Detect which cell encompasses the target text, then output its [x, y] center coordinate. 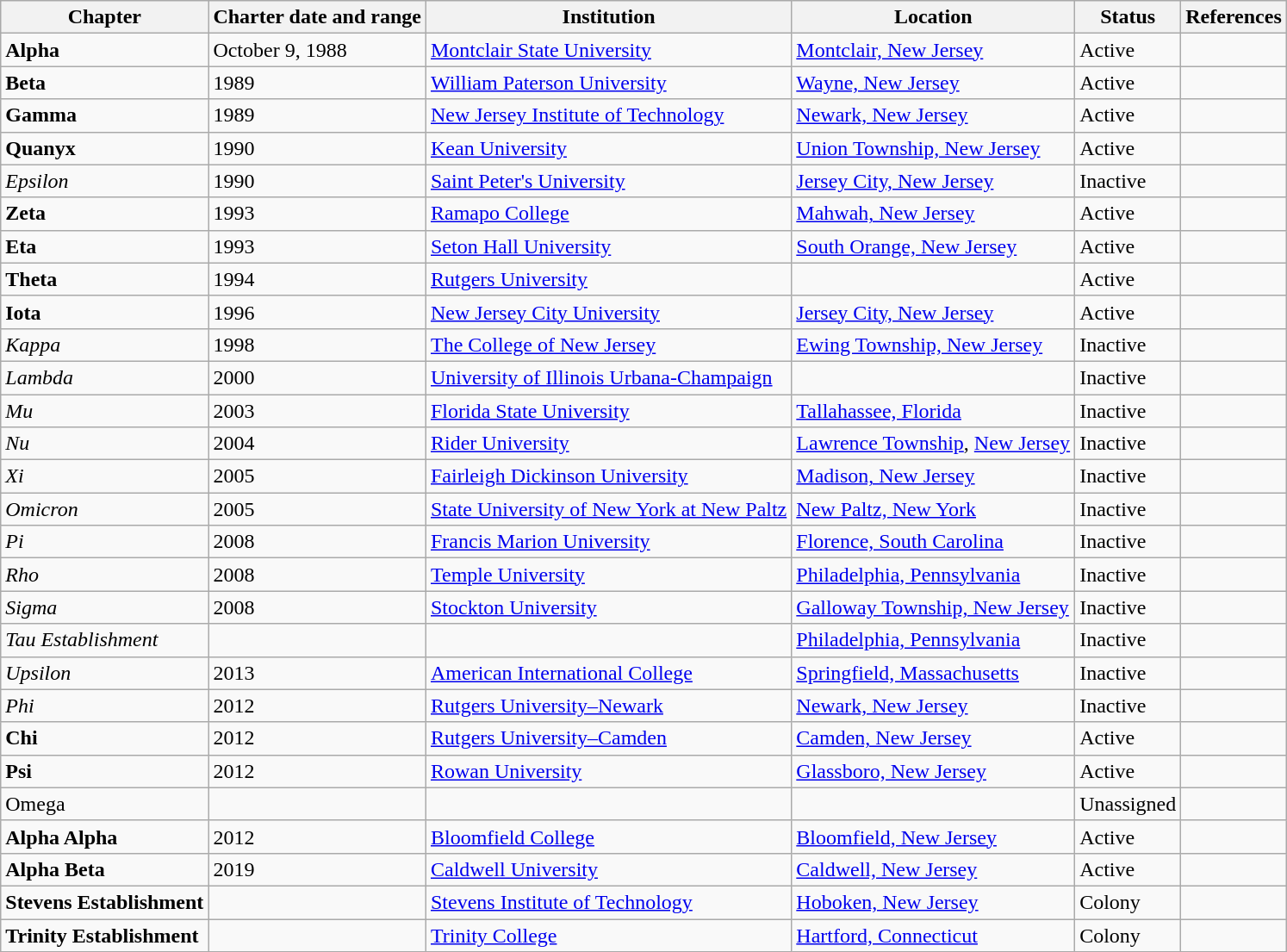
Union Township, New Jersey [934, 148]
Pi [105, 542]
Location [934, 17]
Ewing Township, New Jersey [934, 345]
Iota [105, 312]
Glassboro, New Jersey [934, 771]
Florence, South Carolina [934, 542]
Chi [105, 738]
Xi [105, 476]
Galloway Township, New Jersey [934, 607]
1996 [317, 312]
Psi [105, 771]
Beta [105, 83]
Omicron [105, 509]
2004 [317, 444]
2013 [317, 673]
Gamma [105, 115]
Theta [105, 279]
Tallahassee, Florida [934, 411]
Sigma [105, 607]
Mu [105, 411]
Bloomfield College [608, 837]
Caldwell, New Jersey [934, 869]
Unassigned [1128, 804]
Saint Peter's University [608, 181]
1998 [317, 345]
Caldwell University [608, 869]
Montclair, New Jersey [934, 50]
Madison, New Jersey [934, 476]
Stevens Institute of Technology [608, 902]
Bloomfield, New Jersey [934, 837]
Ramapo College [608, 214]
Francis Marion University [608, 542]
Omega [105, 804]
University of Illinois Urbana-Champaign [608, 377]
October 9, 1988 [317, 50]
Rutgers University–Newark [608, 706]
Mahwah, New Jersey [934, 214]
Springfield, Massachusetts [934, 673]
Lawrence Township, New Jersey [934, 444]
Florida State University [608, 411]
Wayne, New Jersey [934, 83]
Alpha [105, 50]
Tau Establishment [105, 640]
Phi [105, 706]
Kappa [105, 345]
The College of New Jersey [608, 345]
2000 [317, 377]
Charter date and range [317, 17]
Institution [608, 17]
Alpha Beta [105, 869]
Rutgers University [608, 279]
References [1234, 17]
Quanyx [105, 148]
Upsilon [105, 673]
Camden, New Jersey [934, 738]
Trinity College [608, 935]
Lambda [105, 377]
New Jersey City University [608, 312]
Rho [105, 575]
Rider University [608, 444]
Status [1128, 17]
State University of New York at New Paltz [608, 509]
Nu [105, 444]
Epsilon [105, 181]
Kean University [608, 148]
Chapter [105, 17]
Seton Hall University [608, 246]
2019 [317, 869]
William Paterson University [608, 83]
Montclair State University [608, 50]
Zeta [105, 214]
South Orange, New Jersey [934, 246]
New Paltz, New York [934, 509]
Stockton University [608, 607]
Rutgers University–Camden [608, 738]
Fairleigh Dickinson University [608, 476]
Temple University [608, 575]
New Jersey Institute of Technology [608, 115]
Hoboken, New Jersey [934, 902]
American International College [608, 673]
Hartford, Connecticut [934, 935]
2003 [317, 411]
Trinity Establishment [105, 935]
Rowan University [608, 771]
Alpha Alpha [105, 837]
Eta [105, 246]
Stevens Establishment [105, 902]
1994 [317, 279]
